Determine the (X, Y) coordinate at the center of the cell enclosing the given text.  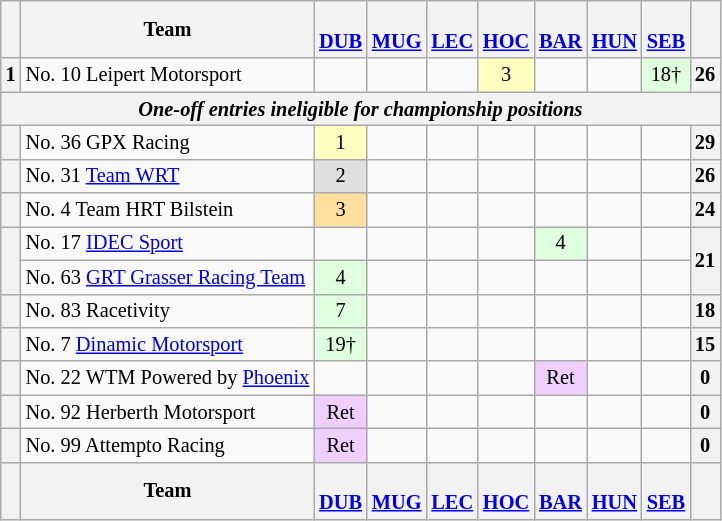
No. 92 Herberth Motorsport (168, 412)
No. 99 Attempto Racing (168, 445)
No. 31 Team WRT (168, 176)
18 (705, 311)
No. 36 GPX Racing (168, 142)
No. 4 Team HRT Bilstein (168, 210)
No. 22 WTM Powered by Phoenix (168, 378)
No. 17 IDEC Sport (168, 243)
18† (666, 75)
No. 7 Dinamic Motorsport (168, 344)
7 (340, 311)
15 (705, 344)
No. 63 GRT Grasser Racing Team (168, 277)
24 (705, 210)
19† (340, 344)
2 (340, 176)
21 (705, 260)
29 (705, 142)
No. 10 Leipert Motorsport (168, 75)
No. 83 Racetivity (168, 311)
One-off entries ineligible for championship positions (360, 109)
